Capture the cell that displays the provided text and extract its (X, Y) central coordinate. 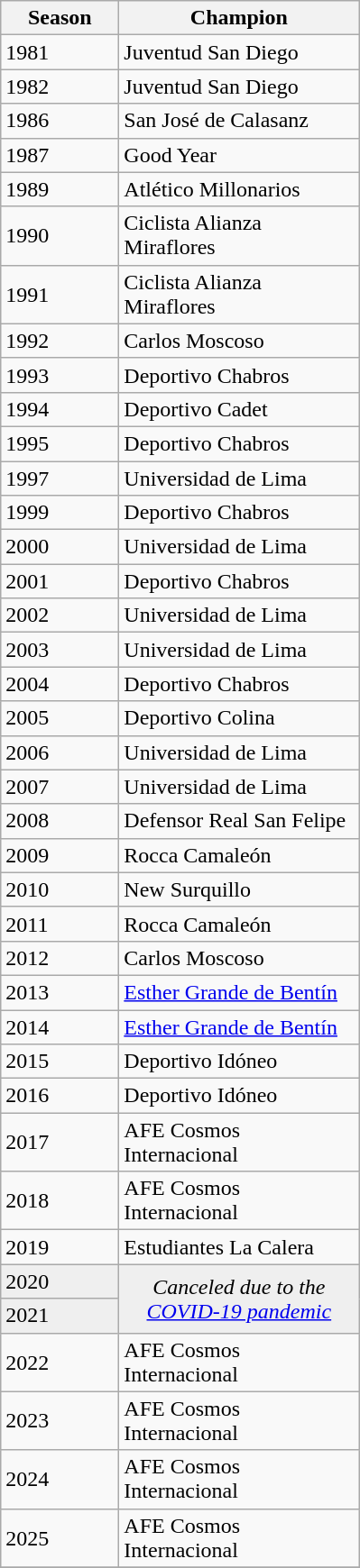
2023 (60, 1420)
2007 (60, 787)
Atlético Millonarios (239, 189)
1999 (60, 513)
Canceled due to the COVID-19 pandemic (239, 1299)
Season (60, 18)
1982 (60, 87)
1981 (60, 52)
2015 (60, 1062)
1994 (60, 409)
San José de Calasanz (239, 121)
1993 (60, 375)
Deportivo Colina (239, 718)
2019 (60, 1247)
2022 (60, 1363)
2024 (60, 1480)
New Surquillo (239, 889)
2009 (60, 855)
2000 (60, 547)
2006 (60, 752)
1992 (60, 341)
1986 (60, 121)
2016 (60, 1096)
2012 (60, 958)
Estudiantes La Calera (239, 1247)
1990 (60, 236)
1995 (60, 443)
2014 (60, 1026)
Deportivo Cadet (239, 409)
2011 (60, 924)
2001 (60, 581)
2005 (60, 718)
1991 (60, 294)
2002 (60, 615)
2025 (60, 1537)
2003 (60, 650)
1987 (60, 155)
2021 (60, 1316)
Champion (239, 18)
1997 (60, 479)
2017 (60, 1143)
1989 (60, 189)
2004 (60, 684)
2010 (60, 889)
Good Year (239, 155)
2008 (60, 821)
2013 (60, 992)
2018 (60, 1200)
2020 (60, 1281)
Defensor Real San Felipe (239, 821)
